From the cell containing the given text, extract its center point as [X, Y] coordinate. 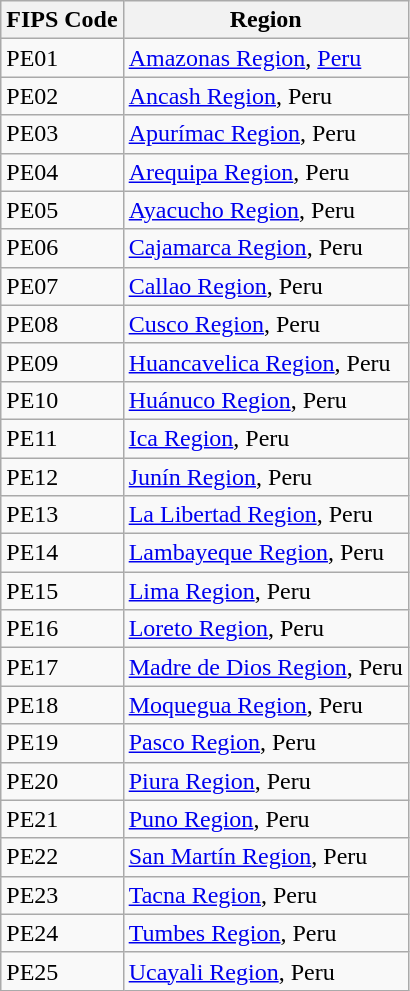
Tacna Region, Peru [266, 895]
PE05 [62, 210]
PE03 [62, 134]
Callao Region, Peru [266, 286]
PE14 [62, 553]
Cusco Region, Peru [266, 324]
PE09 [62, 362]
Ancash Region, Peru [266, 96]
PE17 [62, 667]
Arequipa Region, Peru [266, 172]
PE24 [62, 933]
PE01 [62, 58]
Tumbes Region, Peru [266, 933]
Apurímac Region, Peru [266, 134]
Pasco Region, Peru [266, 743]
San Martín Region, Peru [266, 857]
PE02 [62, 96]
Piura Region, Peru [266, 781]
PE19 [62, 743]
Loreto Region, Peru [266, 629]
PE12 [62, 477]
Moquegua Region, Peru [266, 705]
La Libertad Region, Peru [266, 515]
Cajamarca Region, Peru [266, 248]
PE21 [62, 819]
Madre de Dios Region, Peru [266, 667]
PE25 [62, 971]
PE16 [62, 629]
PE07 [62, 286]
PE08 [62, 324]
PE20 [62, 781]
Puno Region, Peru [266, 819]
Lambayeque Region, Peru [266, 553]
PE10 [62, 400]
PE13 [62, 515]
PE22 [62, 857]
PE06 [62, 248]
Region [266, 20]
Huancavelica Region, Peru [266, 362]
FIPS Code [62, 20]
PE23 [62, 895]
PE18 [62, 705]
PE04 [62, 172]
PE15 [62, 591]
Lima Region, Peru [266, 591]
Ayacucho Region, Peru [266, 210]
Junín Region, Peru [266, 477]
Ucayali Region, Peru [266, 971]
Amazonas Region, Peru [266, 58]
PE11 [62, 438]
Ica Region, Peru [266, 438]
Huánuco Region, Peru [266, 400]
